Search for the cell housing the specified text and yield its [X, Y] center coordinate. 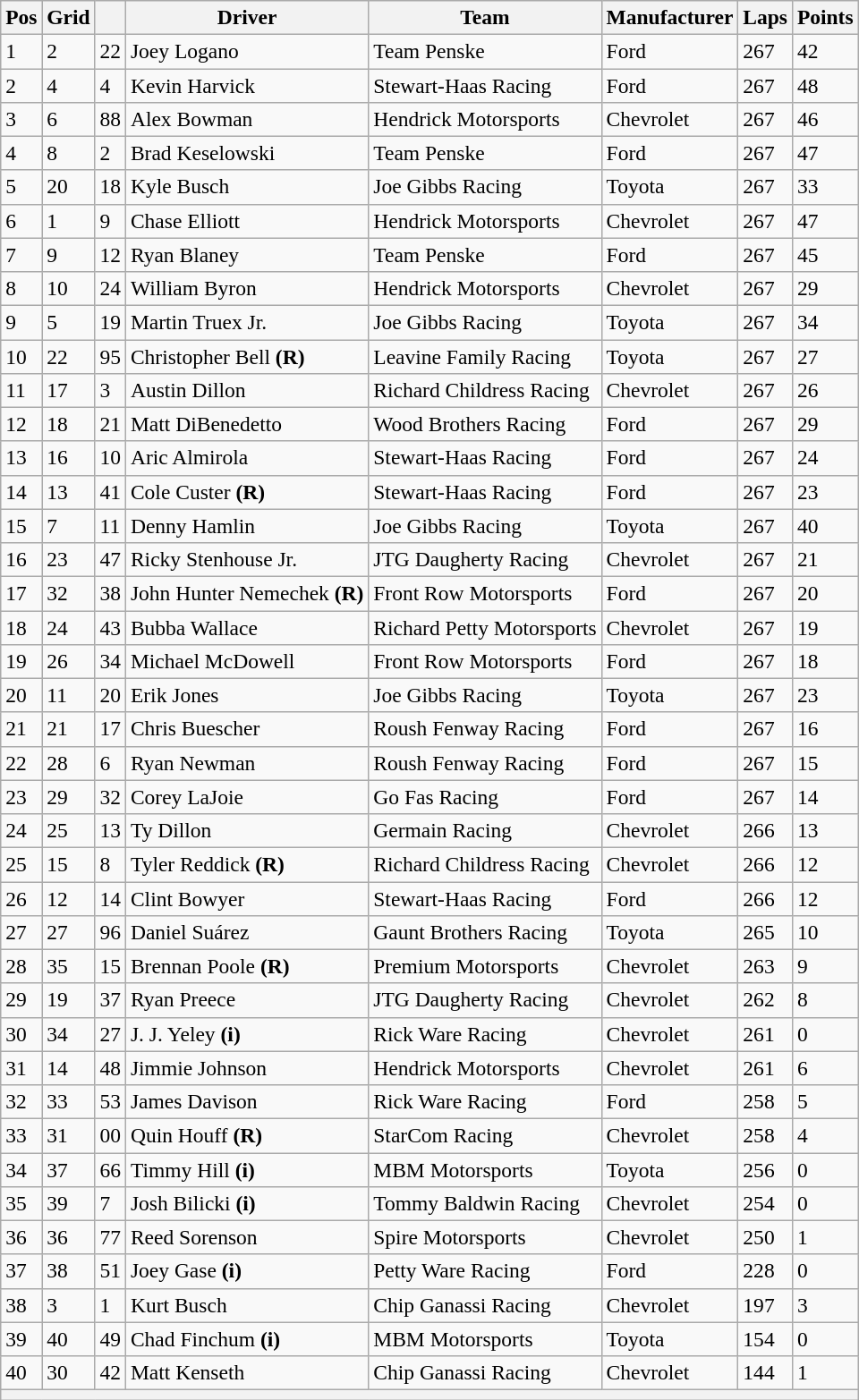
Reed Sorenson [247, 1237]
Manufacturer [669, 17]
45 [825, 255]
46 [825, 119]
Tyler Reddick (R) [247, 864]
197 [766, 1305]
Team [485, 17]
Alex Bowman [247, 119]
Laps [766, 17]
41 [110, 492]
Michael McDowell [247, 661]
Go Fas Racing [485, 797]
95 [110, 356]
53 [110, 1101]
Chase Elliott [247, 221]
Daniel Suárez [247, 932]
Driver [247, 17]
Tommy Baldwin Racing [485, 1203]
Premium Motorsports [485, 966]
Pos [21, 17]
Corey LaJoie [247, 797]
Matt Kenseth [247, 1372]
StarCom Racing [485, 1135]
250 [766, 1237]
Quin Houff (R) [247, 1135]
Matt DiBenedetto [247, 424]
James Davison [247, 1101]
88 [110, 119]
Kurt Busch [247, 1305]
Cole Custer (R) [247, 492]
144 [766, 1372]
Erik Jones [247, 695]
Chad Finchum (i) [247, 1339]
Leavine Family Racing [485, 356]
49 [110, 1339]
Bubba Wallace [247, 627]
43 [110, 627]
Ryan Blaney [247, 255]
Richard Petty Motorsports [485, 627]
263 [766, 966]
51 [110, 1271]
Ryan Preece [247, 1000]
Brad Keselowski [247, 153]
Timmy Hill (i) [247, 1169]
Ty Dillon [247, 830]
228 [766, 1271]
Spire Motorsports [485, 1237]
Gaunt Brothers Racing [485, 932]
66 [110, 1169]
254 [766, 1203]
Austin Dillon [247, 390]
Ricky Stenhouse Jr. [247, 559]
Kyle Busch [247, 187]
96 [110, 932]
Grid [68, 17]
Points [825, 17]
154 [766, 1339]
Josh Bilicki (i) [247, 1203]
Clint Bowyer [247, 898]
Petty Ware Racing [485, 1271]
262 [766, 1000]
Joey Gase (i) [247, 1271]
Christopher Bell (R) [247, 356]
00 [110, 1135]
77 [110, 1237]
Jimmie Johnson [247, 1068]
Kevin Harvick [247, 85]
Joey Logano [247, 51]
Martin Truex Jr. [247, 322]
Denny Hamlin [247, 526]
William Byron [247, 288]
Germain Racing [485, 830]
John Hunter Nemechek (R) [247, 593]
265 [766, 932]
Wood Brothers Racing [485, 424]
Ryan Newman [247, 763]
J. J. Yeley (i) [247, 1034]
Aric Almirola [247, 458]
Chris Buescher [247, 729]
256 [766, 1169]
Brennan Poole (R) [247, 966]
